Capture the cell that displays the provided text and extract its (x, y) central coordinate. 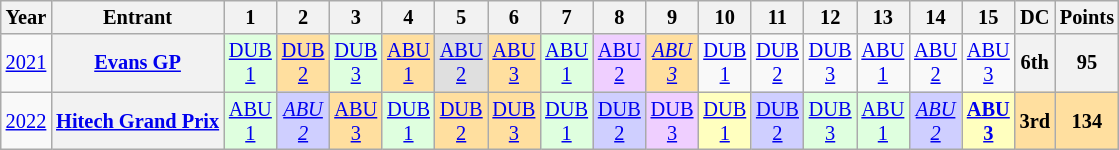
3rd (1035, 121)
11 (778, 17)
2 (304, 17)
15 (988, 17)
95 (1087, 63)
4 (408, 17)
Evans GP (138, 63)
134 (1087, 121)
DC (1035, 17)
13 (882, 17)
6th (1035, 63)
9 (672, 17)
7 (566, 17)
2022 (26, 121)
Points (1087, 17)
3 (356, 17)
12 (830, 17)
8 (620, 17)
10 (724, 17)
Year (26, 17)
1 (250, 17)
5 (462, 17)
2021 (26, 63)
Entrant (138, 17)
6 (514, 17)
14 (936, 17)
Hitech Grand Prix (138, 121)
